Output the (X, Y) coordinate of the center of the cell containing the given text.  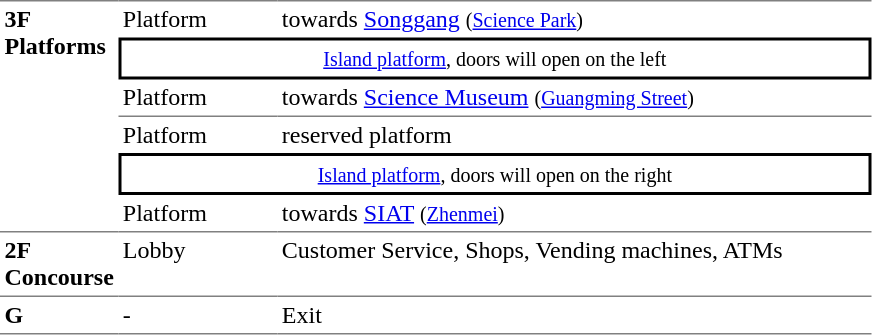
Lobby (198, 264)
towards SIAT (Zhenmei) (574, 213)
2FConcourse (59, 264)
towards Science Museum (Guangming Street) (574, 99)
3FPlatforms (59, 116)
Customer Service, Shops, Vending machines, ATMs (574, 264)
G (59, 316)
reserved platform (574, 135)
Island platform, doors will open on the right (494, 174)
towards Songgang (Science Park) (574, 19)
Island platform, doors will open on the left (494, 59)
- (198, 316)
Exit (574, 316)
